Return [x, y] of the center of cell containing provided text 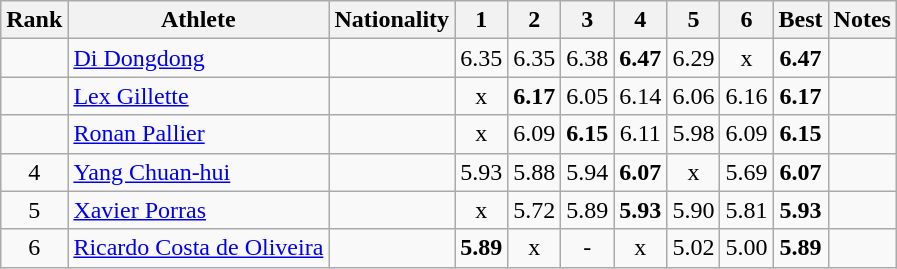
5.94 [588, 172]
Athlete [198, 20]
5.98 [694, 134]
Xavier Porras [198, 210]
5.72 [534, 210]
5.81 [746, 210]
6.11 [640, 134]
5.00 [746, 248]
1 [482, 20]
6.05 [588, 96]
- [588, 248]
3 [588, 20]
6.38 [588, 58]
Lex Gillette [198, 96]
2 [534, 20]
6.29 [694, 58]
Notes [862, 20]
5.69 [746, 172]
6.16 [746, 96]
6.14 [640, 96]
5.02 [694, 248]
5.88 [534, 172]
Ricardo Costa de Oliveira [198, 248]
Best [800, 20]
Rank [34, 20]
Ronan Pallier [198, 134]
5.90 [694, 210]
Yang Chuan-hui [198, 172]
6.06 [694, 96]
Nationality [392, 20]
Di Dongdong [198, 58]
